Determine the (x, y) coordinate at the center of the cell enclosing the given text.  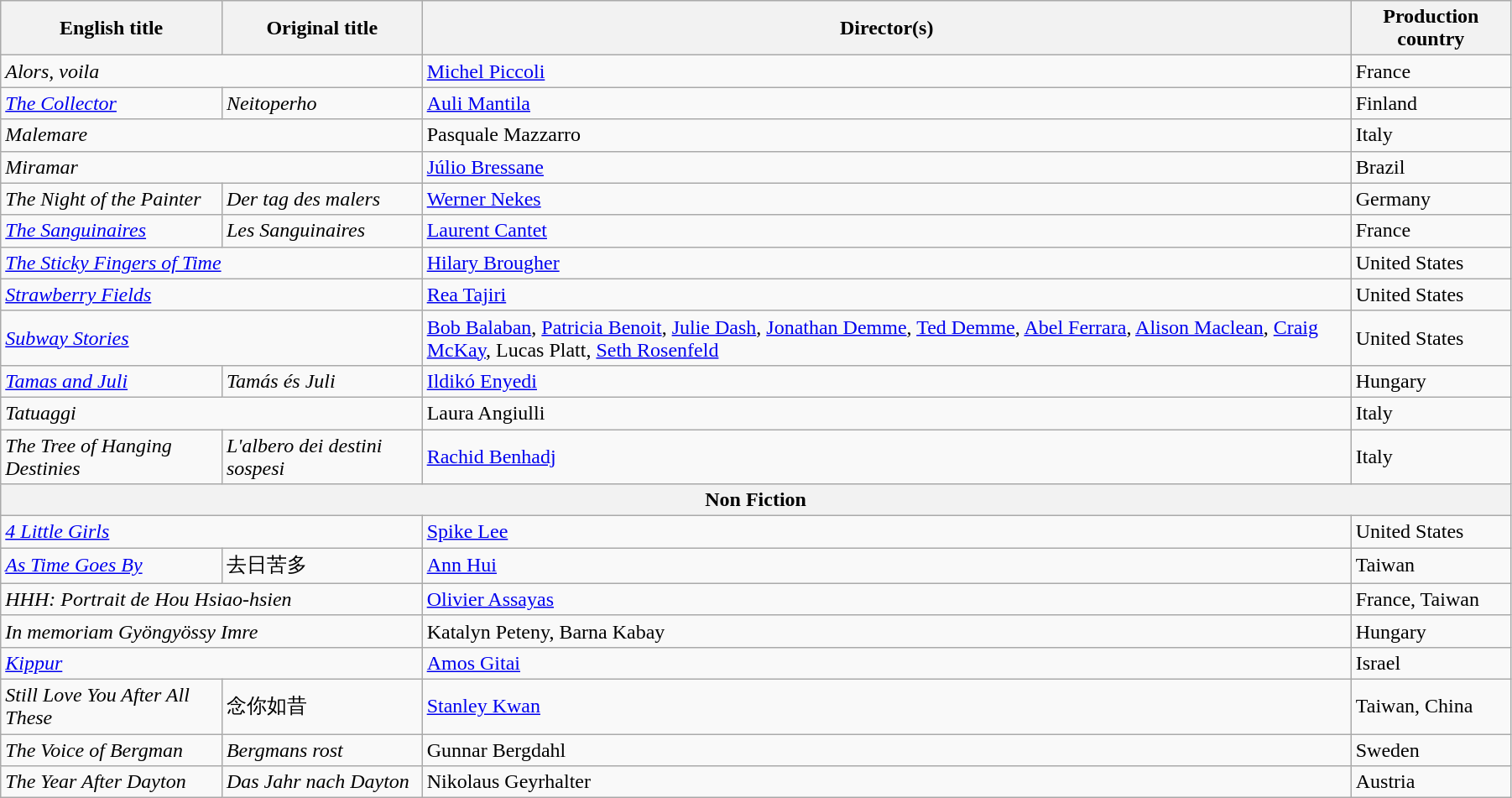
Katalyn Peteny, Barna Kabay (886, 631)
Rea Tajiri (886, 295)
Original title (322, 29)
The Year After Dayton (112, 782)
The Collector (112, 103)
Taiwan, China (1431, 707)
The Tree of Hanging Destinies (112, 456)
Nikolaus Geyrhalter (886, 782)
Taiwan (1431, 566)
Ann Hui (886, 566)
Subway Stories (211, 337)
Bob Balaban, Patricia Benoit, Julie Dash, Jonathan Demme, Ted Demme, Abel Ferrara, Alison Maclean, Craig McKay, Lucas Platt, Seth Rosenfeld (886, 337)
Werner Nekes (886, 199)
English title (112, 29)
念你如昔 (322, 707)
Still Love You After All These (112, 707)
Júlio Bressane (886, 167)
Tatuaggi (211, 413)
Stanley Kwan (886, 707)
Brazil (1431, 167)
L'albero dei destini sospesi (322, 456)
Non Fiction (756, 500)
Spike Lee (886, 532)
去日苦多 (322, 566)
In memoriam Gyöngyössy Imre (211, 631)
Auli Mantila (886, 103)
Olivier Assayas (886, 599)
HHH: Portrait de Hou Hsiao-hsien (211, 599)
Tamas and Juli (112, 381)
Ildikó Enyedi (886, 381)
Strawberry Fields (211, 295)
Tamás és Juli (322, 381)
Rachid Benhadj (886, 456)
Finland (1431, 103)
Austria (1431, 782)
France, Taiwan (1431, 599)
Israel (1431, 663)
Gunnar Bergdahl (886, 749)
Sweden (1431, 749)
Production country (1431, 29)
Kippur (211, 663)
Amos Gitai (886, 663)
Michel Piccoli (886, 71)
Das Jahr nach Dayton (322, 782)
Hilary Brougher (886, 263)
The Night of the Painter (112, 199)
Der tag des malers (322, 199)
Alors, voila (211, 71)
Bergmans rost (322, 749)
Les Sanguinaires (322, 231)
Laurent Cantet (886, 231)
Germany (1431, 199)
Malemare (211, 135)
The Sanguinaires (112, 231)
Miramar (211, 167)
The Sticky Fingers of Time (211, 263)
The Voice of Bergman (112, 749)
Laura Angiulli (886, 413)
Pasquale Mazzarro (886, 135)
Director(s) (886, 29)
4 Little Girls (211, 532)
Neitoperho (322, 103)
As Time Goes By (112, 566)
